Provide the (X, Y) coordinate of the cell's center where the given text is located.  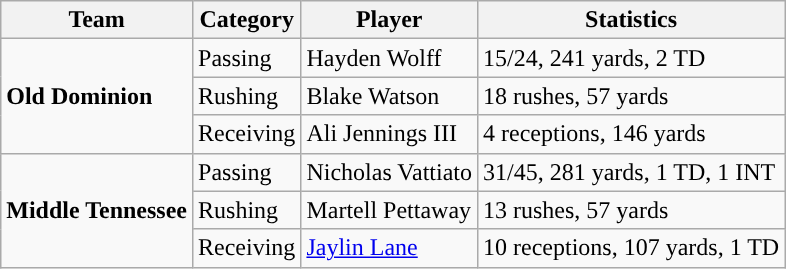
Nicholas Vattiato (390, 172)
Category (247, 20)
Ali Jennings III (390, 134)
10 receptions, 107 yards, 1 TD (630, 248)
15/24, 241 yards, 2 TD (630, 58)
Middle Tennessee (97, 210)
Martell Pettaway (390, 210)
Jaylin Lane (390, 248)
Player (390, 20)
4 receptions, 146 yards (630, 134)
Old Dominion (97, 96)
Blake Watson (390, 96)
18 rushes, 57 yards (630, 96)
31/45, 281 yards, 1 TD, 1 INT (630, 172)
Hayden Wolff (390, 58)
Statistics (630, 20)
13 rushes, 57 yards (630, 210)
Team (97, 20)
